Search for the cell housing the specified text and yield its [x, y] center coordinate. 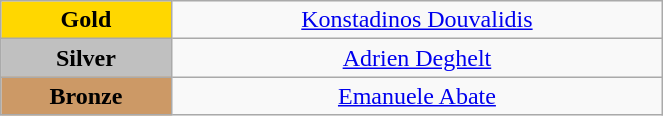
Gold [86, 20]
Emanuele Abate [417, 96]
Adrien Deghelt [417, 58]
Silver [86, 58]
Konstadinos Douvalidis [417, 20]
Bronze [86, 96]
